Identify which cell holds the provided text, then report its (X, Y) central coordinate. 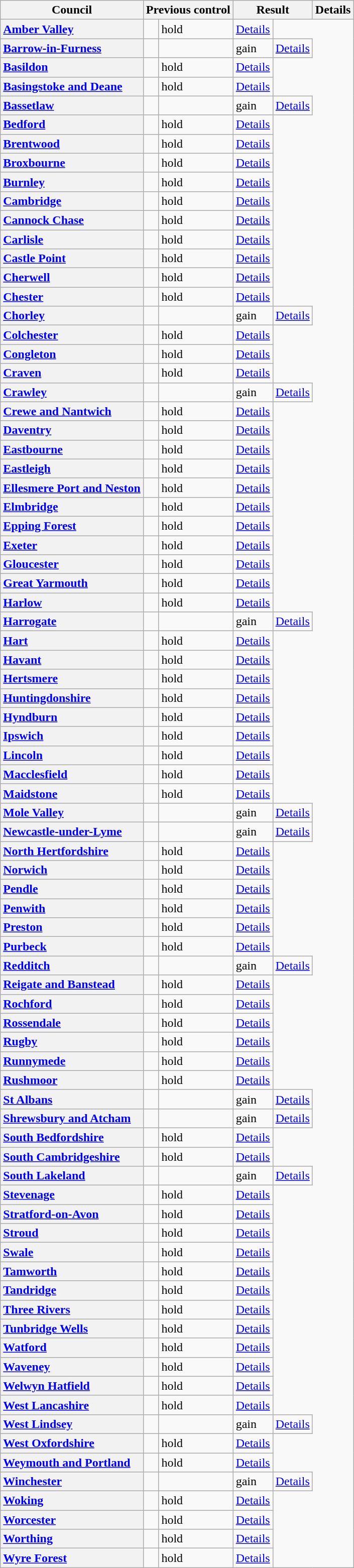
Brentwood (72, 144)
Result (273, 10)
Craven (72, 373)
Welwyn Hatfield (72, 1386)
Worthing (72, 1539)
Weymouth and Portland (72, 1463)
Crewe and Nantwich (72, 411)
Tamworth (72, 1271)
Stratford-on-Avon (72, 1214)
Harlow (72, 602)
Congleton (72, 354)
Chester (72, 297)
Woking (72, 1501)
South Lakeland (72, 1176)
North Hertfordshire (72, 851)
Ipswich (72, 736)
Preston (72, 927)
Cambridge (72, 201)
West Lancashire (72, 1405)
Bassetlaw (72, 105)
Basingstoke and Deane (72, 86)
Epping Forest (72, 526)
Council (72, 10)
Crawley (72, 392)
Maidstone (72, 793)
Runnymede (72, 1061)
Rushmoor (72, 1080)
Great Yarmouth (72, 583)
Swale (72, 1252)
South Cambridgeshire (72, 1156)
Hart (72, 641)
Lincoln (72, 755)
Gloucester (72, 564)
Penwith (72, 908)
Cannock Chase (72, 220)
Rochford (72, 1004)
Huntingdonshire (72, 698)
Cherwell (72, 278)
Redditch (72, 966)
Eastleigh (72, 468)
Tunbridge Wells (72, 1329)
Wyre Forest (72, 1558)
Tandridge (72, 1290)
Colchester (72, 335)
Ellesmere Port and Neston (72, 488)
Exeter (72, 545)
Macclesfield (72, 774)
Harrogate (72, 622)
Waveney (72, 1367)
South Bedfordshire (72, 1137)
Rugby (72, 1042)
Worcester (72, 1520)
Daventry (72, 430)
Pendle (72, 889)
Purbeck (72, 946)
Stroud (72, 1233)
Previous control (188, 10)
Reigate and Banstead (72, 985)
Hertsmere (72, 679)
St Albans (72, 1099)
West Lindsey (72, 1424)
Chorley (72, 316)
West Oxfordshire (72, 1443)
Basildon (72, 67)
Amber Valley (72, 29)
Broxbourne (72, 163)
Norwich (72, 870)
Elmbridge (72, 507)
Burnley (72, 182)
Shrewsbury and Atcham (72, 1118)
Bedford (72, 125)
Three Rivers (72, 1309)
Barrow-in-Furness (72, 48)
Winchester (72, 1482)
Stevenage (72, 1195)
Havant (72, 660)
Mole Valley (72, 812)
Newcastle-under-Lyme (72, 831)
Castle Point (72, 259)
Rossendale (72, 1023)
Eastbourne (72, 449)
Watford (72, 1348)
Hyndburn (72, 717)
Carlisle (72, 239)
